Provide the (X, Y) coordinate of the cell's center where the given text is located.  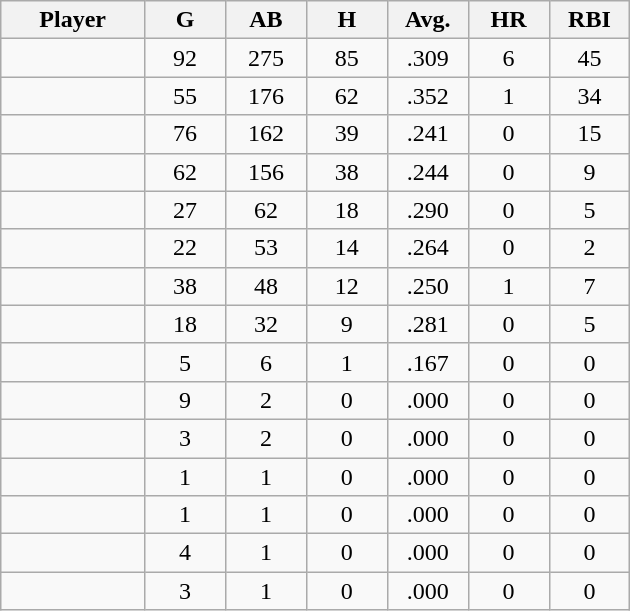
Player (73, 20)
AB (266, 20)
48 (266, 286)
22 (186, 248)
27 (186, 210)
.281 (428, 324)
39 (346, 134)
7 (590, 286)
HR (508, 20)
162 (266, 134)
32 (266, 324)
53 (266, 248)
Avg. (428, 20)
34 (590, 96)
.244 (428, 172)
76 (186, 134)
15 (590, 134)
.250 (428, 286)
RBI (590, 20)
.264 (428, 248)
G (186, 20)
.352 (428, 96)
.309 (428, 58)
14 (346, 248)
176 (266, 96)
.290 (428, 210)
55 (186, 96)
.167 (428, 362)
275 (266, 58)
4 (186, 553)
45 (590, 58)
156 (266, 172)
12 (346, 286)
92 (186, 58)
H (346, 20)
.241 (428, 134)
85 (346, 58)
